Pinpoint the cell where the given text exists, returning its [X, Y] midpoint coordinate. 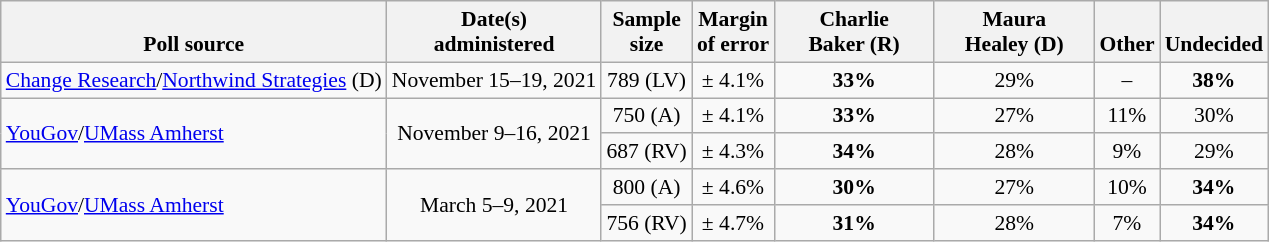
Samplesize [646, 32]
11% [1126, 116]
± 4.7% [733, 223]
Other [1126, 32]
750 (A) [646, 116]
Date(s)administered [494, 32]
CharlieBaker (R) [854, 32]
31% [854, 223]
Undecided [1214, 32]
789 (LV) [646, 80]
Change Research/Northwind Strategies (D) [194, 80]
MauraHealey (D) [1014, 32]
March 5–9, 2021 [494, 204]
– [1126, 80]
± 4.3% [733, 152]
38% [1214, 80]
756 (RV) [646, 223]
Poll source [194, 32]
687 (RV) [646, 152]
800 (A) [646, 187]
Marginof error [733, 32]
November 15–19, 2021 [494, 80]
7% [1126, 223]
± 4.6% [733, 187]
9% [1126, 152]
November 9–16, 2021 [494, 134]
10% [1126, 187]
